Locate the cell with the specified text and output its [X, Y] center coordinate. 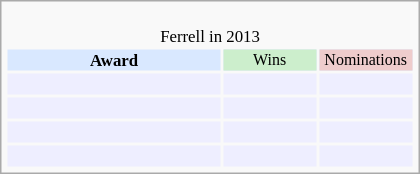
Wins [270, 60]
Award [114, 60]
Nominations [366, 60]
Ferrell in 2013 [210, 28]
